Capture the cell that displays the provided text and extract its (X, Y) central coordinate. 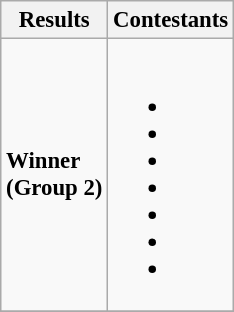
Results (54, 20)
Contestants (171, 20)
Winner(Group 2) (54, 175)
